Identify which cell holds the provided text, then report its [X, Y] central coordinate. 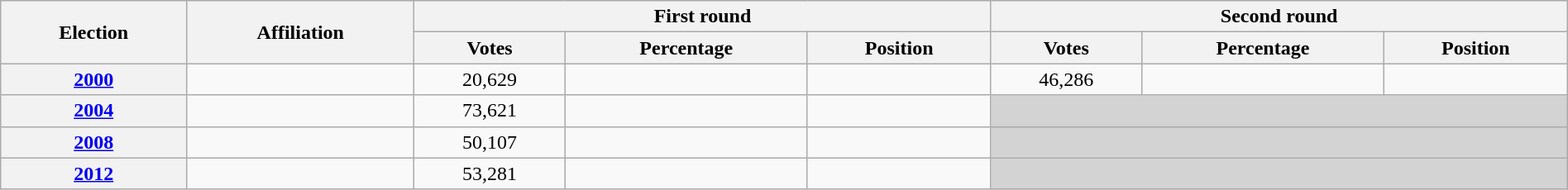
50,107 [490, 142]
Affiliation [301, 32]
2008 [94, 142]
2000 [94, 79]
20,629 [490, 79]
46,286 [1066, 79]
First round [703, 17]
2004 [94, 111]
Election [94, 32]
73,621 [490, 111]
2012 [94, 173]
Second round [1279, 17]
53,281 [490, 173]
